Detect which cell encompasses the target text, then output its (x, y) center coordinate. 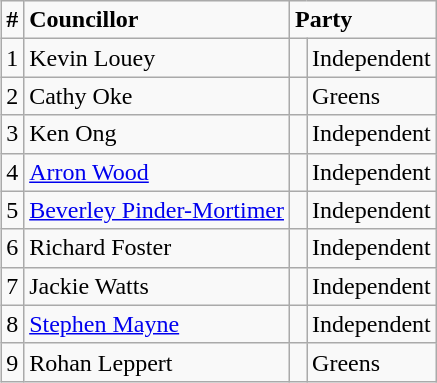
1 (12, 58)
4 (12, 172)
Party (364, 20)
7 (12, 286)
5 (12, 210)
Arron Wood (157, 172)
Rohan Leppert (157, 362)
Cathy Oke (157, 96)
Beverley Pinder-Mortimer (157, 210)
6 (12, 248)
Councillor (157, 20)
9 (12, 362)
Stephen Mayne (157, 324)
8 (12, 324)
# (12, 20)
Richard Foster (157, 248)
2 (12, 96)
3 (12, 134)
Ken Ong (157, 134)
Jackie Watts (157, 286)
Kevin Louey (157, 58)
